Search for the cell housing the specified text and yield its (x, y) center coordinate. 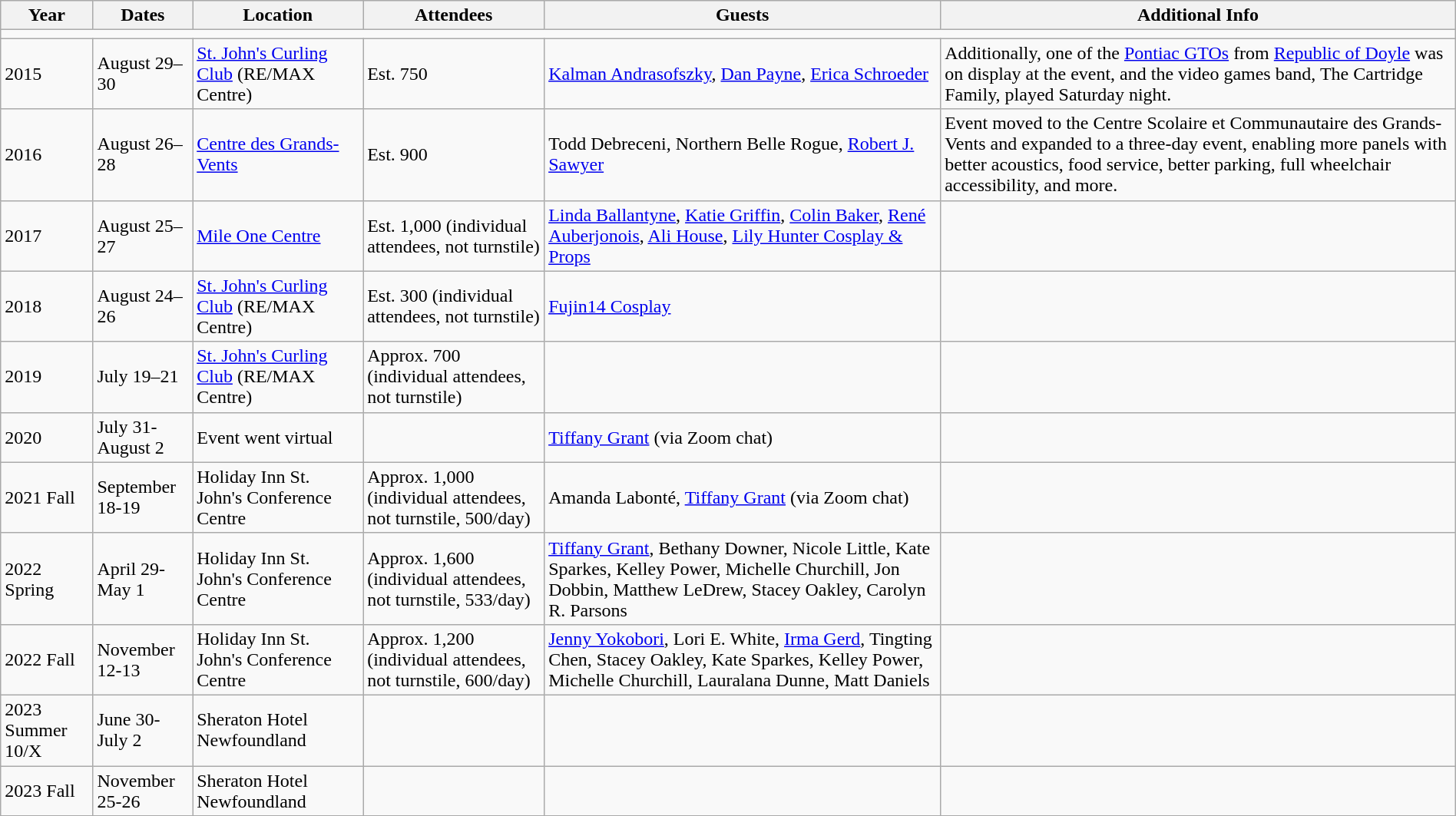
July 19–21 (143, 377)
Location (278, 15)
2019 (47, 377)
Fujin14 Cosplay (743, 306)
Jenny Yokobori, Lori E. White, Irma Gerd, Tingting Chen, Stacey Oakley, Kate Sparkes, Kelley Power, Michelle Churchill, Lauralana Dunne, Matt Daniels (743, 659)
Approx. 1,600 (individual attendees, not turnstile, 533/day) (454, 579)
Event went virtual (278, 438)
Kalman Andrasofszky, Dan Payne, Erica Schroeder (743, 74)
Attendees (454, 15)
2016 (47, 155)
Additional Info (1198, 15)
Year (47, 15)
November 12-13 (143, 659)
November 25-26 (143, 791)
2020 (47, 438)
Approx. 700 (individual attendees, not turnstile) (454, 377)
Approx. 1,200 (individual attendees, not turnstile, 600/day) (454, 659)
August 26–28 (143, 155)
2021 Fall (47, 497)
Est. 750 (454, 74)
Amanda Labonté, Tiffany Grant (via Zoom chat) (743, 497)
Tiffany Grant (via Zoom chat) (743, 438)
2015 (47, 74)
Linda Ballantyne, Katie Griffin, Colin Baker, René Auberjonois, Ali House, Lily Hunter Cosplay & Props (743, 236)
April 29-May 1 (143, 579)
Est. 1,000 (individual attendees, not turnstile) (454, 236)
Dates (143, 15)
2022 Spring (47, 579)
Todd Debreceni, Northern Belle Rogue, Robert J. Sawyer (743, 155)
Est. 300 (individual attendees, not turnstile) (454, 306)
August 29–30 (143, 74)
2023 Summer 10/X (47, 730)
Centre des Grands-Vents (278, 155)
July 31-August 2 (143, 438)
2017 (47, 236)
2022 Fall (47, 659)
2023 Fall (47, 791)
Guests (743, 15)
September 18-19 (143, 497)
2018 (47, 306)
Mile One Centre (278, 236)
June 30-July 2 (143, 730)
August 25–27 (143, 236)
Approx. 1,000 (individual attendees, not turnstile, 500/day) (454, 497)
August 24–26 (143, 306)
Est. 900 (454, 155)
